Output the (x, y) coordinate of the center of the cell containing the given text.  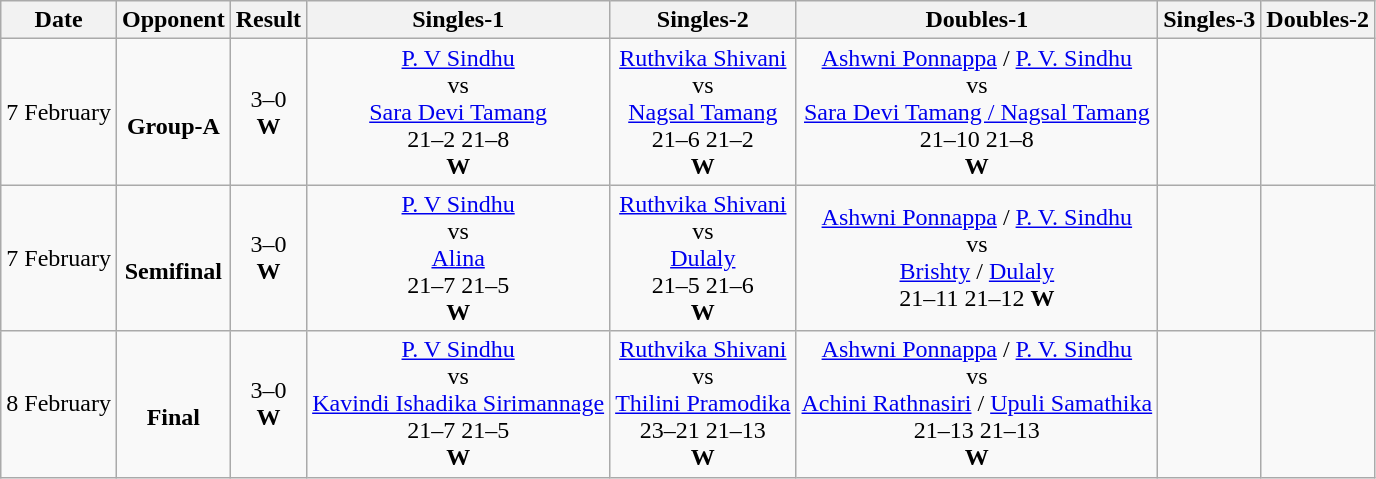
Doubles-1 (977, 20)
Doubles-2 (1318, 20)
Date (59, 20)
P. V SindhuvsKavindi Ishadika Sirimannage21–7 21–5W (458, 404)
Semifinal (173, 258)
Ruthvika ShivanivsDulaly21–5 21–6W (703, 258)
Ashwni Ponnappa / P. V. SindhuvsAchini Rathnasiri / Upuli Samathika21–13 21–13W (977, 404)
P. V SindhuvsSara Devi Tamang21–2 21–8W (458, 112)
Singles-1 (458, 20)
8 February (59, 404)
Ruthvika ShivanivsNagsal Tamang21–6 21–2W (703, 112)
Final (173, 404)
Result (268, 20)
Ashwni Ponnappa / P. V. SindhuvsSara Devi Tamang / Nagsal Tamang21–10 21–8W (977, 112)
Singles-3 (1210, 20)
P. V SindhuvsAlina21–7 21–5W (458, 258)
Group-A (173, 112)
Ruthvika ShivanivsThilini Pramodika23–21 21–13W (703, 404)
Ashwni Ponnappa / P. V. SindhuvsBrishty / Dulaly21–11 21–12 W (977, 258)
Singles-2 (703, 20)
Opponent (173, 20)
